Detect which cell encompasses the target text, then output its (x, y) center coordinate. 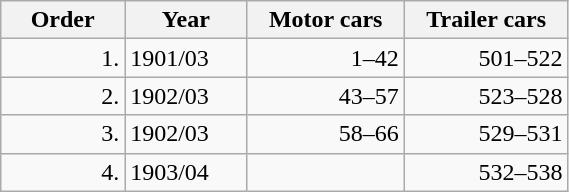
523–528 (486, 96)
532–538 (486, 172)
1901/03 (186, 58)
1. (63, 58)
Year (186, 20)
529–531 (486, 134)
4. (63, 172)
1–42 (326, 58)
501–522 (486, 58)
1903/04 (186, 172)
43–57 (326, 96)
3. (63, 134)
Motor cars (326, 20)
Order (63, 20)
Trailer cars (486, 20)
58–66 (326, 134)
2. (63, 96)
